Output the [x, y] coordinate of the center of the cell containing the given text.  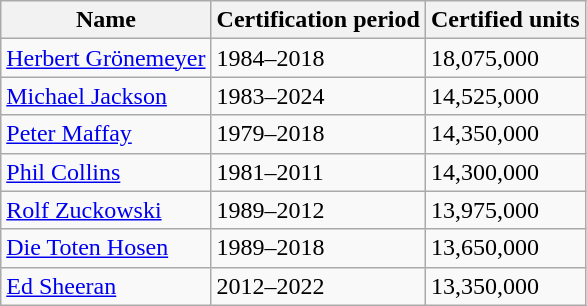
Rolf Zuckowski [106, 210]
1983–2024 [318, 96]
Phil Collins [106, 172]
14,525,000 [505, 96]
Michael Jackson [106, 96]
13,975,000 [505, 210]
Name [106, 20]
1984–2018 [318, 58]
Die Toten Hosen [106, 248]
2012–2022 [318, 286]
1979–2018 [318, 134]
1981–2011 [318, 172]
Herbert Grönemeyer [106, 58]
Certification period [318, 20]
14,300,000 [505, 172]
14,350,000 [505, 134]
13,350,000 [505, 286]
Peter Maffay [106, 134]
18,075,000 [505, 58]
Certified units [505, 20]
1989–2018 [318, 248]
1989–2012 [318, 210]
13,650,000 [505, 248]
Ed Sheeran [106, 286]
